Identify which cell holds the provided text, then report its (X, Y) central coordinate. 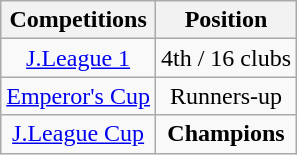
Runners-up (226, 96)
4th / 16 clubs (226, 58)
Champions (226, 134)
Competitions (78, 20)
Position (226, 20)
J.League 1 (78, 58)
Emperor's Cup (78, 96)
J.League Cup (78, 134)
